Pinpoint the cell where the given text exists, returning its [x, y] midpoint coordinate. 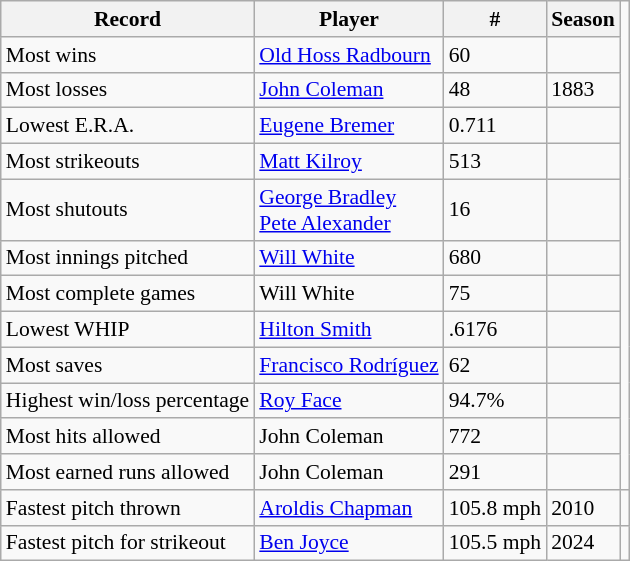
0.711 [495, 126]
Ben Joyce [348, 543]
Most strikeouts [128, 162]
Roy Face [348, 401]
Season [583, 19]
Most losses [128, 90]
Player [348, 19]
Old Hoss Radbourn [348, 55]
Most wins [128, 55]
Fastest pitch thrown [128, 508]
105.5 mph [495, 543]
2024 [583, 543]
Matt Kilroy [348, 162]
Lowest E.R.A. [128, 126]
George BradleyPete Alexander [348, 210]
2010 [583, 508]
60 [495, 55]
Most earned runs allowed [128, 472]
680 [495, 258]
Most hits allowed [128, 437]
Most innings pitched [128, 258]
Hilton Smith [348, 330]
Aroldis Chapman [348, 508]
513 [495, 162]
Most shutouts [128, 210]
Most complete games [128, 294]
Eugene Bremer [348, 126]
75 [495, 294]
Francisco Rodríguez [348, 365]
62 [495, 365]
.6176 [495, 330]
# [495, 19]
48 [495, 90]
1883 [583, 90]
16 [495, 210]
Fastest pitch for strikeout [128, 543]
Record [128, 19]
Highest win/loss percentage [128, 401]
Most saves [128, 365]
105.8 mph [495, 508]
Lowest WHIP [128, 330]
772 [495, 437]
94.7% [495, 401]
291 [495, 472]
